Detect which cell encompasses the target text, then output its [X, Y] center coordinate. 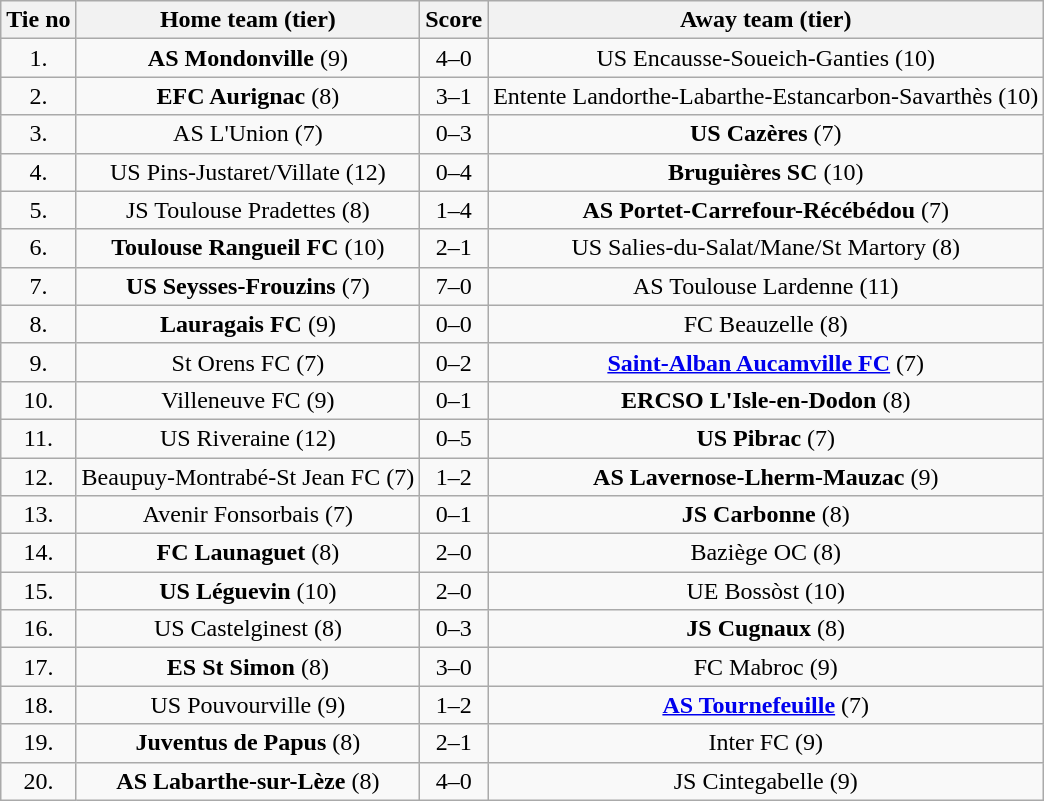
EFC Aurignac (8) [248, 96]
2. [38, 96]
Inter FC (9) [766, 743]
1. [38, 58]
9. [38, 362]
FC Launaguet (8) [248, 553]
3. [38, 134]
US Salies-du-Salat/Mane/St Martory (8) [766, 248]
16. [38, 629]
Home team (tier) [248, 20]
10. [38, 400]
3–0 [454, 667]
15. [38, 591]
19. [38, 743]
8. [38, 324]
20. [38, 781]
Toulouse Rangueil FC (10) [248, 248]
0–0 [454, 324]
Villeneuve FC (9) [248, 400]
AS Lavernose-Lherm-Mauzac (9) [766, 477]
0–5 [454, 438]
14. [38, 553]
7–0 [454, 286]
AS Tournefeuille (7) [766, 705]
US Cazères (7) [766, 134]
US Encausse-Soueich-Ganties (10) [766, 58]
AS Portet-Carrefour-Récébédou (7) [766, 210]
FC Mabroc (9) [766, 667]
US Castelginest (8) [248, 629]
JS Carbonne (8) [766, 515]
US Pins-Justaret/Villate (12) [248, 172]
Away team (tier) [766, 20]
12. [38, 477]
US Riveraine (12) [248, 438]
6. [38, 248]
7. [38, 286]
AS L'Union (7) [248, 134]
Lauragais FC (9) [248, 324]
13. [38, 515]
Baziège OC (8) [766, 553]
Saint-Alban Aucamville FC (7) [766, 362]
FC Beauzelle (8) [766, 324]
St Orens FC (7) [248, 362]
5. [38, 210]
0–2 [454, 362]
0–4 [454, 172]
Tie no [38, 20]
AS Mondonville (9) [248, 58]
US Léguevin (10) [248, 591]
4. [38, 172]
Score [454, 20]
AS Toulouse Lardenne (11) [766, 286]
17. [38, 667]
ERCSO L'Isle-en-Dodon (8) [766, 400]
AS Labarthe-sur-Lèze (8) [248, 781]
Avenir Fonsorbais (7) [248, 515]
UE Bossòst (10) [766, 591]
11. [38, 438]
JS Toulouse Pradettes (8) [248, 210]
1–4 [454, 210]
Beaupuy-Montrabé-St Jean FC (7) [248, 477]
Juventus de Papus (8) [248, 743]
3–1 [454, 96]
JS Cugnaux (8) [766, 629]
Bruguières SC (10) [766, 172]
US Seysses-Frouzins (7) [248, 286]
US Pibrac (7) [766, 438]
US Pouvourville (9) [248, 705]
ES St Simon (8) [248, 667]
18. [38, 705]
JS Cintegabelle (9) [766, 781]
Entente Landorthe-Labarthe-Estancarbon-Savarthès (10) [766, 96]
